Extract the (X, Y) coordinate from the center of the cell holding the provided text.  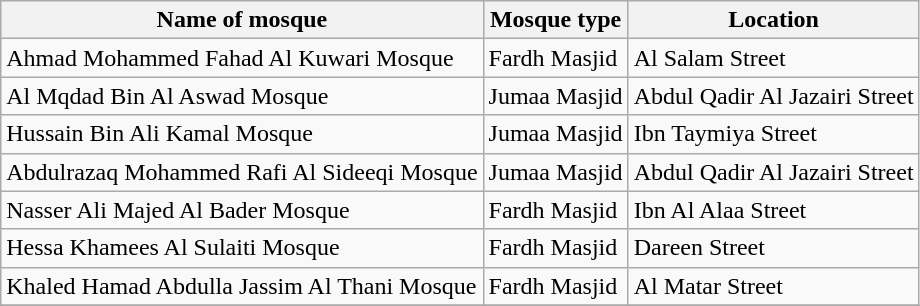
Name of mosque (242, 20)
Nasser Ali Majed Al Bader Mosque (242, 210)
Khaled Hamad Abdulla Jassim Al Thani Mosque (242, 286)
Al Matar Street (774, 286)
Location (774, 20)
Hussain Bin Ali Kamal Mosque (242, 134)
Al Salam Street (774, 58)
Ahmad Mohammed Fahad Al Kuwari Mosque (242, 58)
Abdulrazaq Mohammed Rafi Al Sideeqi Mosque (242, 172)
Dareen Street (774, 248)
Ibn Taymiya Street (774, 134)
Mosque type (556, 20)
Ibn Al Alaa Street (774, 210)
Hessa Khamees Al Sulaiti Mosque (242, 248)
Al Mqdad Bin Al Aswad Mosque (242, 96)
